For the text-containing cell, return its midpoint in [x, y] coordinate format. 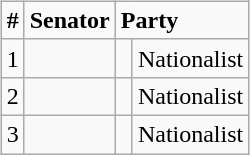
Party [182, 20]
1 [12, 58]
Senator [70, 20]
2 [12, 96]
# [12, 20]
3 [12, 134]
